Search for the cell housing the specified text and yield its [X, Y] center coordinate. 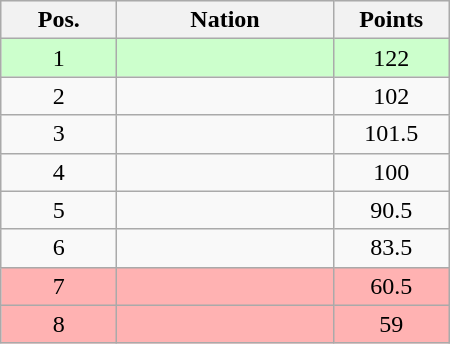
8 [59, 324]
5 [59, 210]
4 [59, 172]
Points [391, 20]
101.5 [391, 134]
83.5 [391, 248]
3 [59, 134]
Pos. [59, 20]
122 [391, 58]
90.5 [391, 210]
2 [59, 96]
102 [391, 96]
59 [391, 324]
100 [391, 172]
7 [59, 286]
6 [59, 248]
1 [59, 58]
Nation [225, 20]
60.5 [391, 286]
